Provide the (x, y) coordinate of the cell's center where the given text is located.  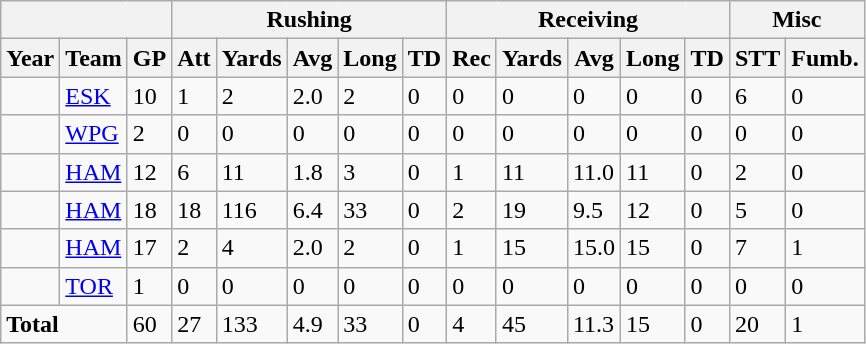
Rec (472, 58)
Rushing (310, 20)
27 (194, 324)
133 (252, 324)
20 (757, 324)
11.0 (594, 172)
11.3 (594, 324)
Receiving (588, 20)
Fumb. (825, 58)
GP (149, 58)
116 (252, 210)
45 (532, 324)
1.8 (312, 172)
Att (194, 58)
ESK (94, 96)
Year (30, 58)
Misc (796, 20)
Total (64, 324)
TOR (94, 286)
7 (757, 248)
WPG (94, 134)
STT (757, 58)
5 (757, 210)
60 (149, 324)
Team (94, 58)
19 (532, 210)
10 (149, 96)
15.0 (594, 248)
6.4 (312, 210)
9.5 (594, 210)
3 (370, 172)
4.9 (312, 324)
17 (149, 248)
